Output the [X, Y] coordinate of the center of the cell containing the given text.  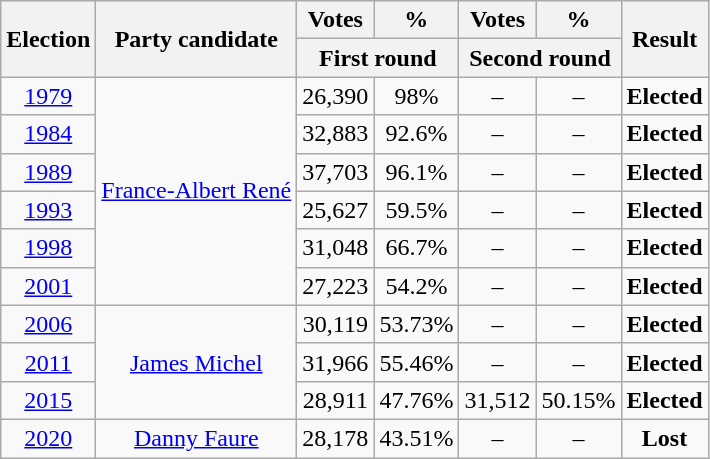
2001 [48, 286]
53.73% [416, 324]
1998 [48, 248]
Danny Faure [196, 438]
31,966 [336, 362]
47.76% [416, 400]
1979 [48, 96]
2020 [48, 438]
2011 [48, 362]
2015 [48, 400]
2006 [48, 324]
31,512 [498, 400]
37,703 [336, 172]
Second round [540, 58]
96.1% [416, 172]
54.2% [416, 286]
Lost [664, 438]
James Michel [196, 362]
25,627 [336, 210]
55.46% [416, 362]
Election [48, 39]
32,883 [336, 134]
28,911 [336, 400]
26,390 [336, 96]
27,223 [336, 286]
28,178 [336, 438]
92.6% [416, 134]
1989 [48, 172]
1993 [48, 210]
98% [416, 96]
1984 [48, 134]
66.7% [416, 248]
Result [664, 39]
France-Albert René [196, 191]
First round [378, 58]
Party candidate [196, 39]
43.51% [416, 438]
30,119 [336, 324]
31,048 [336, 248]
50.15% [578, 400]
59.5% [416, 210]
